Find where the given text appears and provide that cell's center as [x, y] coordinate. 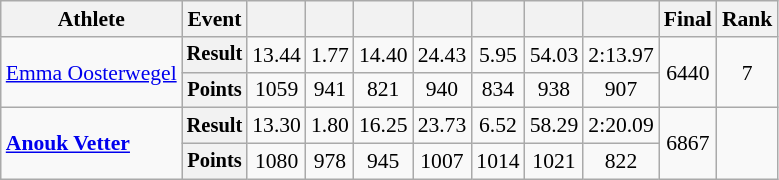
5.95 [498, 55]
54.03 [554, 55]
Anouk Vetter [92, 144]
945 [384, 162]
14.40 [384, 55]
1.80 [330, 126]
1.77 [330, 55]
58.29 [554, 126]
Event [215, 19]
1059 [276, 90]
Athlete [92, 19]
16.25 [384, 126]
978 [330, 162]
1021 [554, 162]
941 [330, 90]
23.73 [442, 126]
Emma Oosterwegel [92, 72]
2:20.09 [620, 126]
907 [620, 90]
6867 [688, 144]
7 [748, 72]
Rank [748, 19]
13.30 [276, 126]
834 [498, 90]
2:13.97 [620, 55]
13.44 [276, 55]
1014 [498, 162]
821 [384, 90]
6.52 [498, 126]
6440 [688, 72]
Final [688, 19]
24.43 [442, 55]
938 [554, 90]
822 [620, 162]
940 [442, 90]
1007 [442, 162]
1080 [276, 162]
